Search for the cell housing the specified text and yield its (x, y) center coordinate. 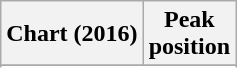
Chart (2016) (72, 34)
Peakposition (189, 34)
